From the cell containing the given text, extract its center point as (x, y) coordinate. 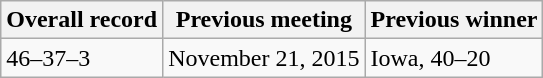
Overall record (82, 20)
Previous winner (454, 20)
Previous meeting (264, 20)
Iowa, 40–20 (454, 58)
46–37–3 (82, 58)
November 21, 2015 (264, 58)
